Search for the cell housing the specified text and yield its [x, y] center coordinate. 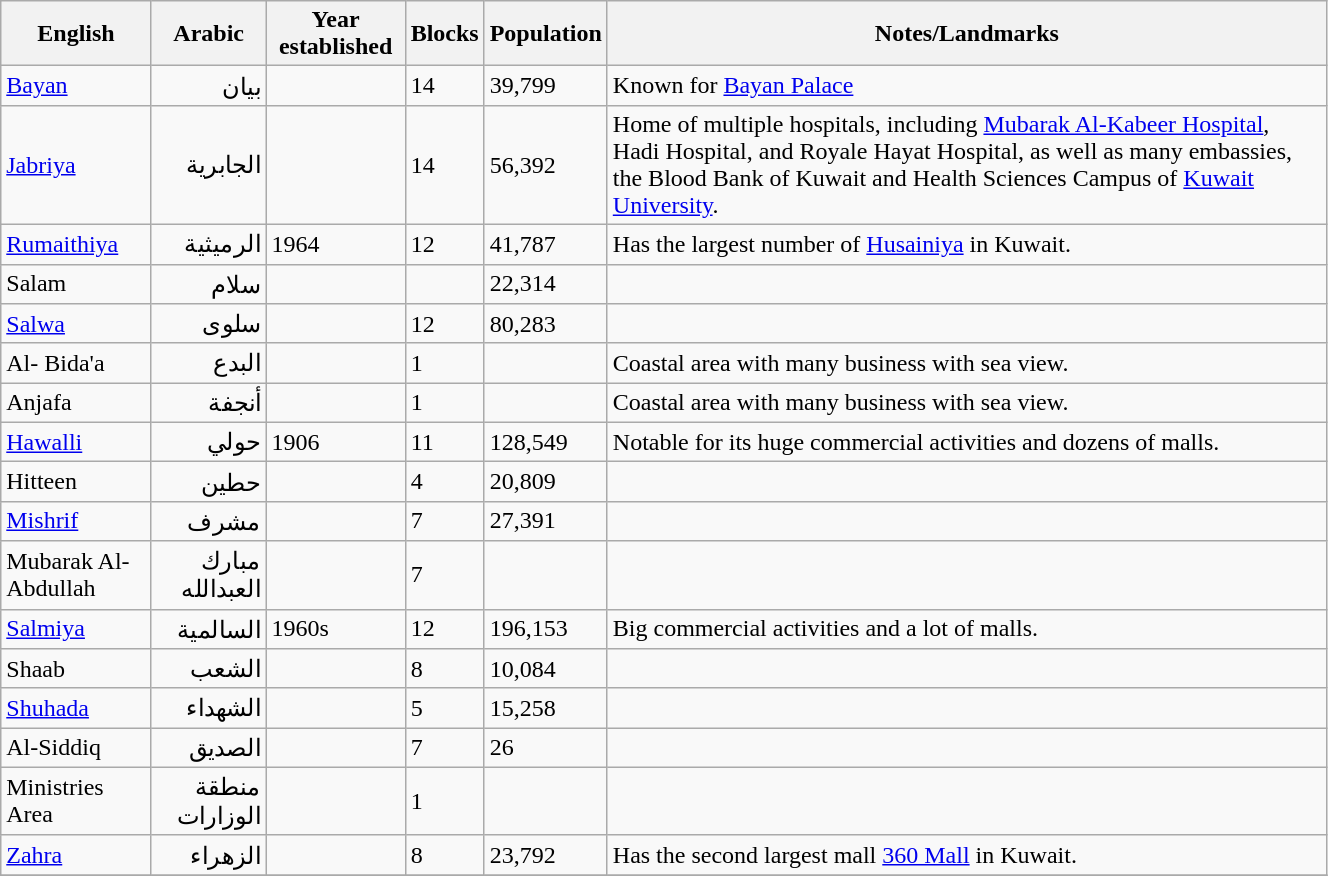
Al- Bida'a [76, 363]
الشهداء [208, 708]
Hitteen [76, 482]
26 [546, 748]
Mubarak Al-Abdullah [76, 575]
Anjafa [76, 403]
Has the largest number of Husainiya in Kuwait. [966, 244]
Zahra [76, 855]
27,391 [546, 521]
سلوى [208, 324]
Bayan [76, 86]
Salam [76, 284]
Has the second largest mall 360 Mall in Kuwait. [966, 855]
الجابرية [208, 164]
سلام [208, 284]
Known for Bayan Palace [966, 86]
Hawalli [76, 442]
Notes/Landmarks [966, 34]
Population [546, 34]
196,153 [546, 629]
22,314 [546, 284]
مبارك العبدالله [208, 575]
الشعب [208, 669]
حطين [208, 482]
5 [444, 708]
Ministries Area [76, 801]
الصديق [208, 748]
4 [444, 482]
Rumaithiya [76, 244]
15,258 [546, 708]
10,084 [546, 669]
الزهراء [208, 855]
80,283 [546, 324]
Blocks [444, 34]
23,792 [546, 855]
Big commercial activities and a lot of malls. [966, 629]
1964 [336, 244]
مشرف [208, 521]
56,392 [546, 164]
Shaab [76, 669]
Jabriya [76, 164]
Shuhada [76, 708]
Salmiya [76, 629]
Salwa [76, 324]
البدع [208, 363]
Year established [336, 34]
20,809 [546, 482]
128,549 [546, 442]
السالمية [208, 629]
بيان [208, 86]
الرميثية [208, 244]
منطقة الوزارات [208, 801]
Mishrif [76, 521]
Arabic [208, 34]
English [76, 34]
1906 [336, 442]
39,799 [546, 86]
أنجفة [208, 403]
41,787 [546, 244]
1960s [336, 629]
حولي [208, 442]
11 [444, 442]
Al-Siddiq [76, 748]
Notable for its huge commercial activities and dozens of malls. [966, 442]
